Capture the cell that displays the provided text and extract its [x, y] central coordinate. 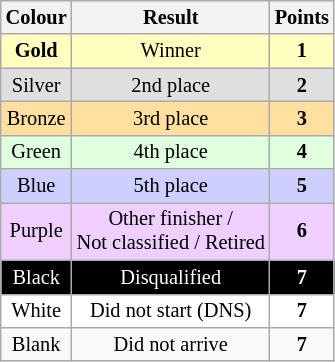
Black [36, 277]
Bronze [36, 118]
White [36, 311]
2 [302, 85]
Purple [36, 231]
Blank [36, 344]
5th place [171, 186]
Points [302, 17]
Disqualified [171, 277]
Colour [36, 17]
Other finisher /Not classified / Retired [171, 231]
5 [302, 186]
1 [302, 51]
Did not arrive [171, 344]
Gold [36, 51]
Result [171, 17]
4 [302, 152]
2nd place [171, 85]
Silver [36, 85]
Blue [36, 186]
Winner [171, 51]
3rd place [171, 118]
4th place [171, 152]
3 [302, 118]
6 [302, 231]
Did not start (DNS) [171, 311]
Green [36, 152]
